Search for the cell housing the specified text and yield its [X, Y] center coordinate. 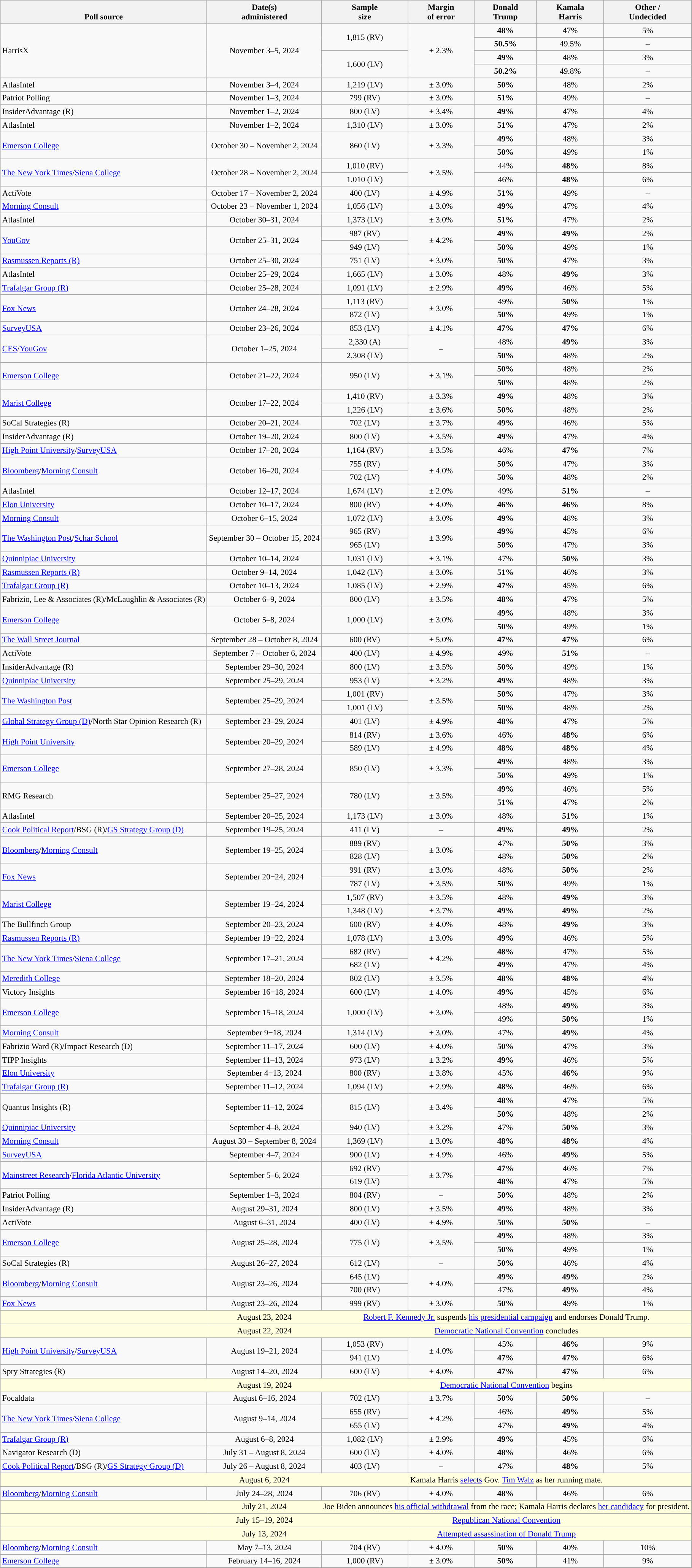
1,010 (RV) [365, 166]
Attempted assassination of Donald Trump [506, 1534]
2,308 (LV) [365, 355]
Samplesize [365, 12]
1,053 (RV) [365, 1344]
804 (RV) [365, 1195]
619 (LV) [365, 1182]
755 (RV) [365, 464]
July 13, 2024 [264, 1534]
September 19−24, 2024 [264, 904]
1,226 (LV) [365, 410]
1,094 (LV) [365, 1087]
November 1–3, 2024 [264, 98]
Republican National Convention [506, 1520]
July 24–28, 2024 [264, 1493]
941 (LV) [365, 1358]
1,600 (LV) [365, 65]
August 19, 2024 [264, 1385]
September 20−24, 2024 [264, 877]
1,082 (LV) [365, 1439]
1,219 (LV) [365, 85]
August 6–31, 2024 [264, 1222]
853 (LV) [365, 329]
Spry Strategies (R) [104, 1371]
1,001 (RV) [365, 694]
1,000 (RV) [365, 1561]
655 (RV) [365, 1412]
October 6–9, 2024 [264, 600]
1,410 (RV) [365, 396]
50.5% [505, 44]
1,310 (LV) [365, 125]
October 6−15, 2024 [264, 518]
September 11–13, 2024 [264, 1060]
October 17–20, 2024 [264, 451]
1,369 (LV) [365, 1141]
50.2% [505, 71]
October 16–20, 2024 [264, 471]
44% [505, 166]
September 28 – October 8, 2024 [264, 640]
900 (LV) [365, 1155]
± 2.0% [441, 491]
August 9–14, 2024 [264, 1419]
The Wall Street Journal [104, 640]
1,674 (LV) [365, 491]
September 4−13, 2024 [264, 1073]
1,373 (LV) [365, 220]
September 15–18, 2024 [264, 1012]
Global Strategy Group (D)/North Star Opinion Research (R) [104, 721]
July 21, 2024 [264, 1507]
1,010 (LV) [365, 179]
September 19−22, 2024 [264, 938]
860 (LV) [365, 145]
Joe Biden announces his official withdrawal from the race; Kamala Harris declares her candidacy for president. [506, 1507]
November 3–5, 2024 [264, 51]
Democratic National Convention concludes [506, 1331]
Victory Insights [104, 992]
RMG Research [104, 795]
October 21–22, 2024 [264, 376]
CES/YouGov [104, 349]
828 (LV) [365, 857]
November 3–4, 2024 [264, 85]
49.5% [570, 44]
589 (LV) [365, 748]
Other /Undecided [648, 12]
September 5–6, 2024 [264, 1175]
850 (LV) [365, 769]
1,314 (LV) [365, 1033]
September 20–29, 2024 [264, 741]
987 (RV) [365, 234]
700 (RV) [365, 1290]
401 (LV) [365, 721]
± 5.0% [441, 640]
706 (RV) [365, 1493]
780 (LV) [365, 795]
± 3.9% [441, 538]
949 (LV) [365, 247]
October 23–26, 2024 [264, 329]
October 23 − November 1, 2024 [264, 206]
August 19–21, 2024 [264, 1351]
August 29–31, 2024 [264, 1209]
751 (LV) [365, 261]
1,078 (LV) [365, 938]
Meredith College [104, 979]
October 5–8, 2024 [264, 620]
± 4.1% [441, 329]
704 (RV) [365, 1547]
August 6–16, 2024 [264, 1398]
1,001 (LV) [365, 708]
682 (RV) [365, 952]
889 (RV) [365, 843]
July 26 – August 8, 2024 [264, 1466]
September 25–27, 2024 [264, 795]
September 1–3, 2024 [264, 1195]
September 30 – October 15, 2024 [264, 538]
10% [648, 1547]
Navigator Research (D) [104, 1453]
October 30–31, 2024 [264, 220]
1,815 (RV) [365, 37]
991 (RV) [365, 870]
775 (LV) [365, 1243]
Fabrizio Ward (R)/Impact Research (D) [104, 1046]
± 3.8% [441, 1073]
965 (LV) [365, 545]
October 1–25, 2024 [264, 349]
1,031 (LV) [365, 559]
1,091 (LV) [365, 288]
September 27–28, 2024 [264, 769]
1,042 (LV) [365, 572]
411 (LV) [365, 830]
973 (LV) [365, 1060]
August 30 – September 8, 2024 [264, 1141]
787 (LV) [365, 884]
August 26–27, 2024 [264, 1263]
October 10–13, 2024 [264, 586]
40% [570, 1547]
1,507 (RV) [365, 897]
799 (RV) [365, 98]
July 31 – August 8, 2024 [264, 1453]
September 17–21, 2024 [264, 958]
682 (LV) [365, 965]
DonaldTrump [505, 12]
High Point University [104, 741]
July 15–19, 2024 [264, 1520]
Date(s)administered [264, 12]
September 7 – October 6, 2024 [264, 654]
49.8% [570, 71]
October 17 – November 2, 2024 [264, 193]
October 28 – November 2, 2024 [264, 173]
September 18−20, 2024 [264, 979]
September 4–7, 2024 [264, 1155]
Focaldata [104, 1398]
Fabrizio, Lee & Associates (R)/McLaughlin & Associates (R) [104, 600]
Quantus Insights (R) [104, 1107]
February 14–16, 2024 [264, 1561]
645 (LV) [365, 1277]
Poll source [104, 12]
1,164 (RV) [365, 451]
October 12–17, 2024 [264, 491]
HarrisX [104, 51]
August 6, 2024 [264, 1480]
October 25–30, 2024 [264, 261]
1,072 (LV) [365, 518]
August 14–20, 2024 [264, 1371]
The Washington Post [104, 701]
October 19–20, 2024 [264, 437]
Democratic National Convention begins [506, 1385]
692 (RV) [365, 1168]
October 10–14, 2024 [264, 559]
2,330 (A) [365, 342]
The Bullfinch Group [104, 925]
September 20–25, 2024 [264, 816]
953 (LV) [365, 681]
1,056 (LV) [365, 206]
September 29–30, 2024 [264, 667]
October 24–28, 2024 [264, 308]
May 7–13, 2024 [264, 1547]
TIPP Insights [104, 1060]
October 20–21, 2024 [264, 423]
± 2.3% [441, 51]
965 (RV) [365, 532]
August 25–28, 2024 [264, 1243]
September 16−18, 2024 [264, 992]
October 25–31, 2024 [264, 240]
1,085 (LV) [365, 586]
Marginof error [441, 12]
The Washington Post/Schar School [104, 538]
October 30 – November 2, 2024 [264, 145]
612 (LV) [365, 1263]
Kamala Harris selects Gov. Tim Walz as her running mate. [506, 1480]
1,173 (LV) [365, 816]
Robert F. Kennedy Jr. suspends his presidential campaign and endorses Donald Trump. [506, 1317]
September 11–17, 2024 [264, 1046]
August 23, 2024 [264, 1317]
940 (LV) [365, 1128]
872 (LV) [365, 315]
October 25–28, 2024 [264, 288]
814 (RV) [365, 735]
1,113 (RV) [365, 302]
August 6–8, 2024 [264, 1439]
KamalaHarris [570, 12]
1,665 (LV) [365, 275]
950 (LV) [365, 376]
September 20–23, 2024 [264, 925]
1,348 (LV) [365, 911]
802 (LV) [365, 979]
October 17–22, 2024 [264, 403]
999 (RV) [365, 1304]
YouGov [104, 240]
October 10–17, 2024 [264, 505]
August 22, 2024 [264, 1331]
815 (LV) [365, 1107]
41% [570, 1561]
655 (LV) [365, 1426]
Mainstreet Research/Florida Atlantic University [104, 1175]
September 9−18, 2024 [264, 1033]
403 (LV) [365, 1466]
September 4–8, 2024 [264, 1128]
September 23–29, 2024 [264, 721]
October 9–14, 2024 [264, 572]
October 25–29, 2024 [264, 275]
